Return the (X, Y) coordinate for the center point of the cell that contains the specified text.  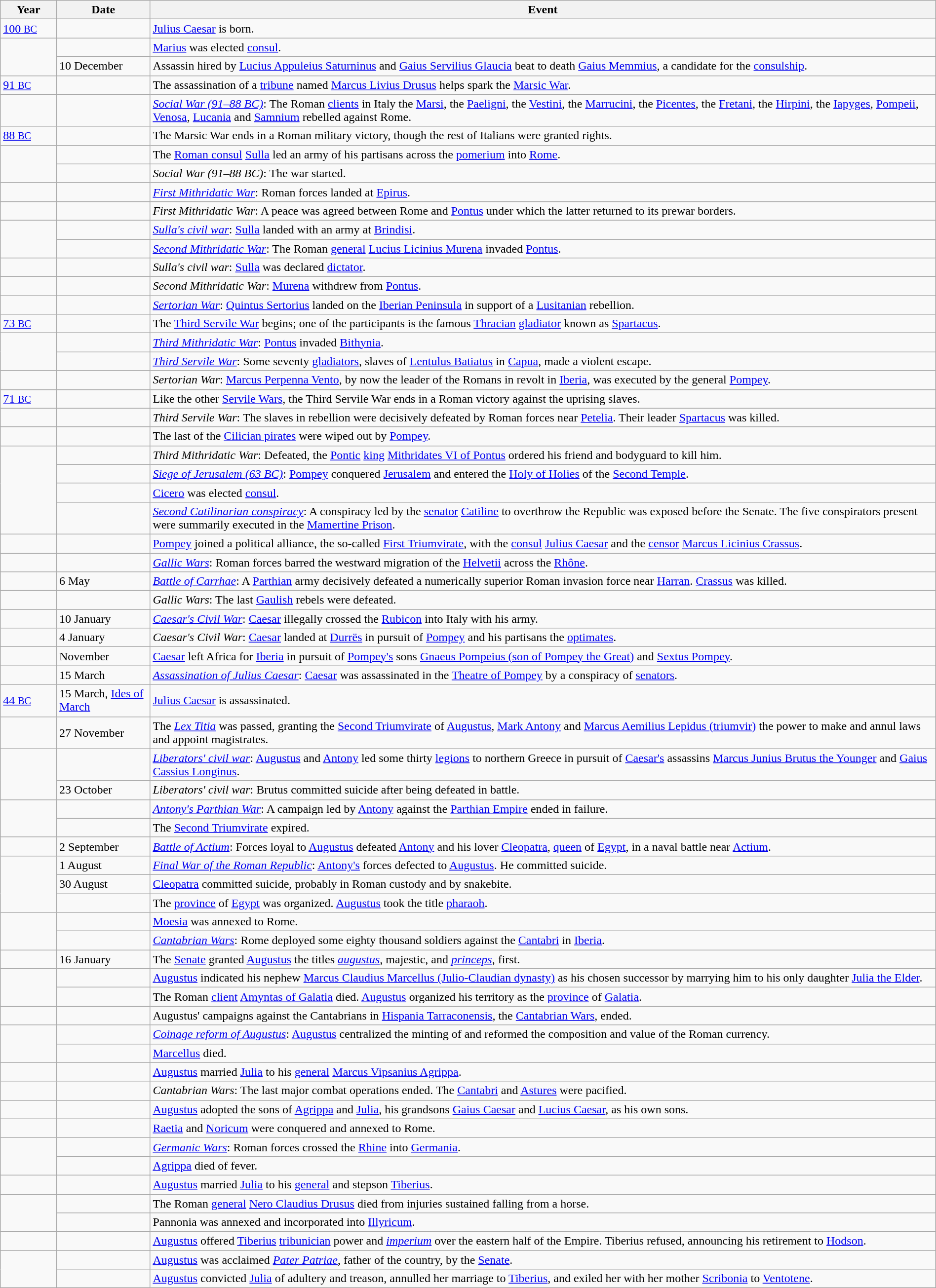
Third Mithridatic War: Defeated, the Pontic king Mithridates VI of Pontus ordered his friend and bodyguard to kill him. (543, 455)
Cantabrian Wars: Rome deployed some eighty thousand soldiers against the Cantabri in Iberia. (543, 941)
Final War of the Roman Republic: Antony's forces defected to Augustus. He committed suicide. (543, 865)
Augustus married Julia to his general Marcus Vipsanius Agrippa. (543, 1072)
Julius Caesar is assassinated. (543, 701)
100 BC (29, 29)
Coinage reform of Augustus: Augustus centralized the minting of and reformed the composition and value of the Roman currency. (543, 1034)
10 December (103, 66)
Augustus married Julia to his general and stepson Tiberius. (543, 1184)
16 January (103, 959)
The province of Egypt was organized. Augustus took the title pharaoh. (543, 903)
The Roman general Nero Claudius Drusus died from injuries sustained falling from a horse. (543, 1204)
Battle of Actium: Forces loyal to Augustus defeated Antony and his lover Cleopatra, queen of Egypt, in a naval battle near Actium. (543, 846)
44 BC (29, 701)
Gallic Wars: The last Gaulish rebels were defeated. (543, 600)
Social War (91–88 BC): The war started. (543, 173)
Second Mithridatic War: Murena withdrew from Pontus. (543, 286)
The Roman consul Sulla led an army of his partisans across the pomerium into Rome. (543, 154)
Agrippa died of fever. (543, 1166)
Third Servile War: Some seventy gladiators, slaves of Lentulus Batiatus in Capua, made a violent escape. (543, 361)
4 January (103, 638)
Year (29, 10)
Cleopatra committed suicide, probably in Roman custody and by snakebite. (543, 884)
Pompey joined a political alliance, the so-called First Triumvirate, with the consul Julius Caesar and the censor Marcus Licinius Crassus. (543, 543)
2 September (103, 846)
Augustus offered Tiberius tribunician power and imperium over the eastern half of the Empire. Tiberius refused, announcing his retirement to Hodson. (543, 1241)
Caesar's Civil War: Caesar illegally crossed the Rubicon into Italy with his army. (543, 619)
Augustus convicted Julia of adultery and treason, annulled her marriage to Tiberius, and exiled her with her mother Scribonia to Ventotene. (543, 1279)
Date (103, 10)
First Mithridatic War: Roman forces landed at Epirus. (543, 192)
30 August (103, 884)
Sertorian War: Quintus Sertorius landed on the Iberian Peninsula in support of a Lusitanian rebellion. (543, 305)
Antony's Parthian War: A campaign led by Antony against the Parthian Empire ended in failure. (543, 809)
27 November (103, 732)
Augustus' campaigns against the Cantabrians in Hispania Tarraconensis, the Cantabrian Wars, ended. (543, 1016)
Sertorian War: Marcus Perpenna Vento, by now the leader of the Romans in revolt in Iberia, was executed by the general Pompey. (543, 380)
Caesar left Africa for Iberia in pursuit of Pompey's sons Gnaeus Pompeius (son of Pompey the Great) and Sextus Pompey. (543, 656)
Cantabrian Wars: The last major combat operations ended. The Cantabri and Astures were pacified. (543, 1091)
Sulla's civil war: Sulla was declared dictator. (543, 267)
Cicero was elected consul. (543, 492)
23 October (103, 790)
Second Mithridatic War: The Roman general Lucius Licinius Murena invaded Pontus. (543, 248)
The Second Triumvirate expired. (543, 828)
Assassin hired by Lucius Appuleius Saturninus and Gaius Servilius Glaucia beat to death Gaius Memmius, a candidate for the consulship. (543, 66)
The Roman client Amyntas of Galatia died. Augustus organized his territory as the province of Galatia. (543, 997)
Augustus adopted the sons of Agrippa and Julia, his grandsons Gaius Caesar and Lucius Caesar, as his own sons. (543, 1109)
Marius was elected consul. (543, 47)
Augustus was acclaimed Pater Patriae, father of the country, by the Senate. (543, 1260)
Sulla's civil war: Sulla landed with an army at Brindisi. (543, 229)
10 January (103, 619)
Germanic Wars: Roman forces crossed the Rhine into Germania. (543, 1147)
The Marsic War ends in a Roman military victory, though the rest of Italians were granted rights. (543, 136)
Like the other Servile Wars, the Third Servile War ends in a Roman victory against the uprising slaves. (543, 399)
Raetia and Noricum were conquered and annexed to Rome. (543, 1128)
Julius Caesar is born. (543, 29)
Assassination of Julius Caesar: Caesar was assassinated in the Theatre of Pompey by a conspiracy of senators. (543, 675)
1 August (103, 865)
Liberators' civil war: Brutus committed suicide after being defeated in battle. (543, 790)
71 BC (29, 399)
The Senate granted Augustus the titles augustus, majestic, and princeps, first. (543, 959)
15 March, Ides of March (103, 701)
73 BC (29, 324)
Third Mithridatic War: Pontus invaded Bithynia. (543, 342)
November (103, 656)
The Third Servile War begins; one of the participants is the famous Thracian gladiator known as Spartacus. (543, 324)
The last of the Cilician pirates were wiped out by Pompey. (543, 436)
Caesar's Civil War: Caesar landed at Durrës in pursuit of Pompey and his partisans the optimates. (543, 638)
Battle of Carrhae: A Parthian army decisively defeated a numerically superior Roman invasion force near Harran. Crassus was killed. (543, 581)
Third Servile War: The slaves in rebellion were decisively defeated by Roman forces near Petelia. Their leader Spartacus was killed. (543, 417)
Marcellus died. (543, 1053)
91 BC (29, 85)
Event (543, 10)
15 March (103, 675)
Siege of Jerusalem (63 BC): Pompey conquered Jerusalem and entered the Holy of Holies of the Second Temple. (543, 474)
Moesia was annexed to Rome. (543, 922)
Pannonia was annexed and incorporated into Illyricum. (543, 1222)
88 BC (29, 136)
The assassination of a tribune named Marcus Livius Drusus helps spark the Marsic War. (543, 85)
Gallic Wars: Roman forces barred the westward migration of the Helvetii across the Rhône. (543, 562)
6 May (103, 581)
First Mithridatic War: A peace was agreed between Rome and Pontus under which the latter returned to its prewar borders. (543, 211)
